Extract the (X, Y) coordinate from the center of the cell holding the provided text.  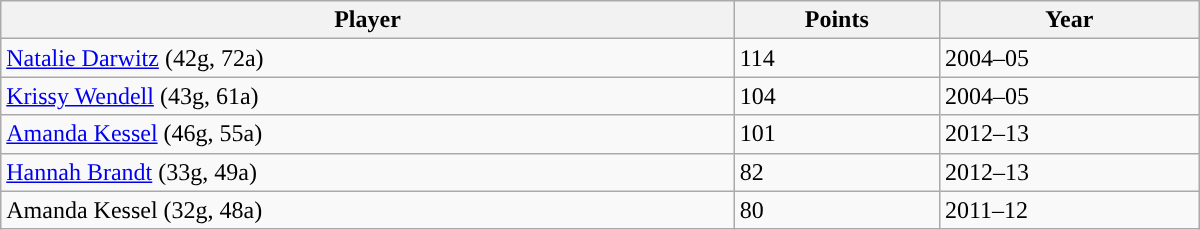
Year (1069, 20)
114 (836, 58)
101 (836, 134)
Hannah Brandt (33g, 49a) (368, 172)
Points (836, 20)
82 (836, 172)
2011–12 (1069, 210)
80 (836, 210)
Krissy Wendell (43g, 61a) (368, 96)
Player (368, 20)
Amanda Kessel (32g, 48a) (368, 210)
Amanda Kessel (46g, 55a) (368, 134)
Natalie Darwitz (42g, 72a) (368, 58)
104 (836, 96)
